Pinpoint the cell where the given text exists, returning its (x, y) midpoint coordinate. 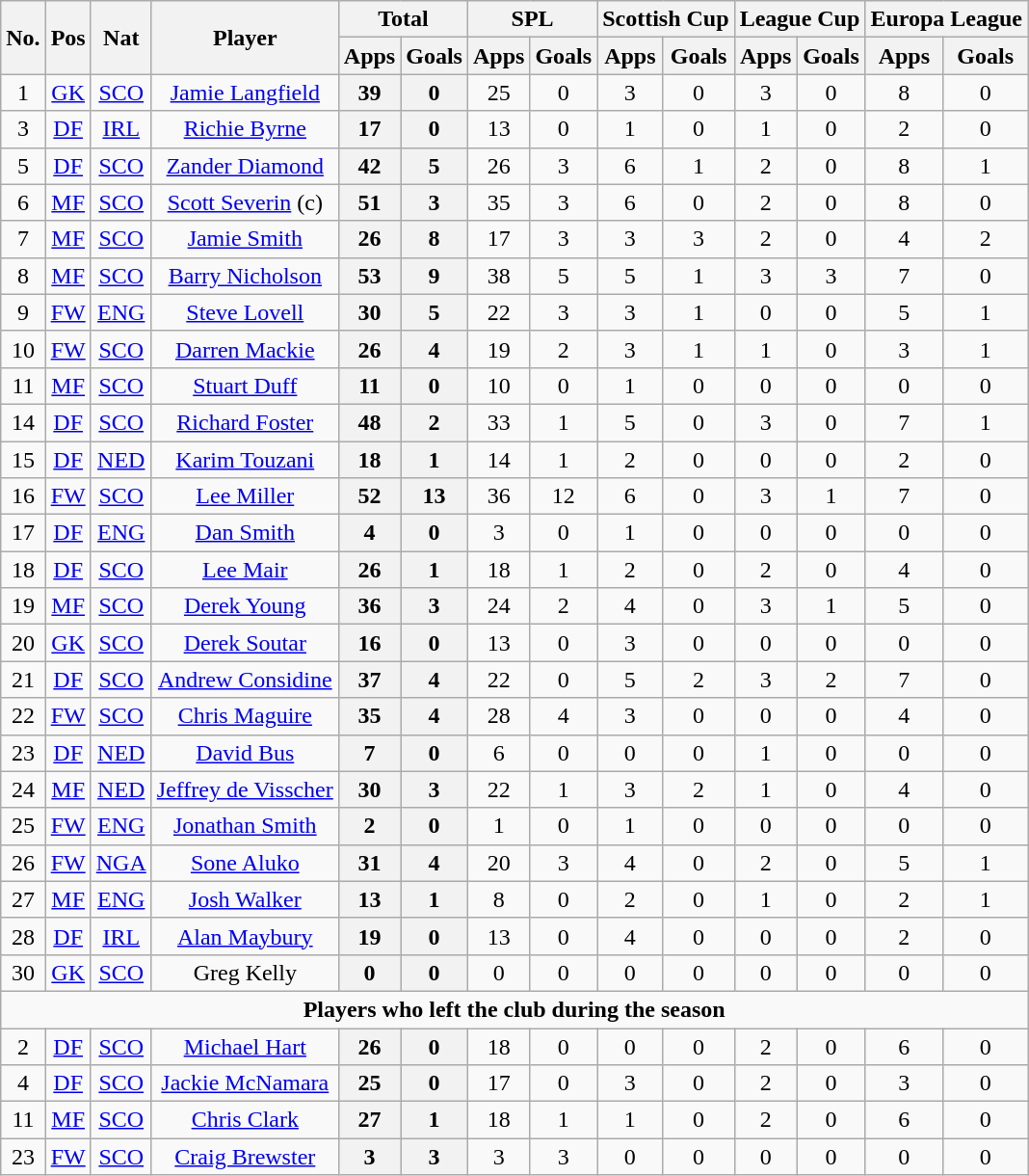
Craig Brewster (245, 1157)
Darren Mackie (245, 349)
Karim Touzani (245, 460)
Derek Soutar (245, 643)
Nat (121, 38)
Total (403, 19)
Sone Aluko (245, 863)
Players who left the club during the season (514, 1009)
33 (498, 422)
Michael Hart (245, 1046)
12 (564, 496)
31 (369, 863)
15 (23, 460)
42 (369, 166)
Zander Diamond (245, 166)
Stuart Duff (245, 386)
Steve Lovell (245, 312)
Alan Maybury (245, 936)
Player (245, 38)
Jonathan Smith (245, 826)
Jamie Langfield (245, 93)
NGA (121, 863)
Scott Severin (c) (245, 202)
Richie Byrne (245, 129)
Europa League (946, 19)
No. (23, 38)
Andrew Considine (245, 680)
Jeffrey de Visscher (245, 789)
Lee Mair (245, 570)
David Bus (245, 753)
52 (369, 496)
Chris Maguire (245, 716)
Richard Foster (245, 422)
Josh Walker (245, 899)
League Cup (800, 19)
48 (369, 422)
37 (369, 680)
39 (369, 93)
Pos (67, 38)
Derek Young (245, 606)
51 (369, 202)
Greg Kelly (245, 973)
Barry Nicholson (245, 276)
Scottish Cup (666, 19)
Dan Smith (245, 533)
38 (498, 276)
Jackie McNamara (245, 1083)
Chris Clark (245, 1120)
53 (369, 276)
Lee Miller (245, 496)
SPL (532, 19)
21 (23, 680)
Jamie Smith (245, 239)
